Find where the given text appears and provide that cell's center as (x, y) coordinate. 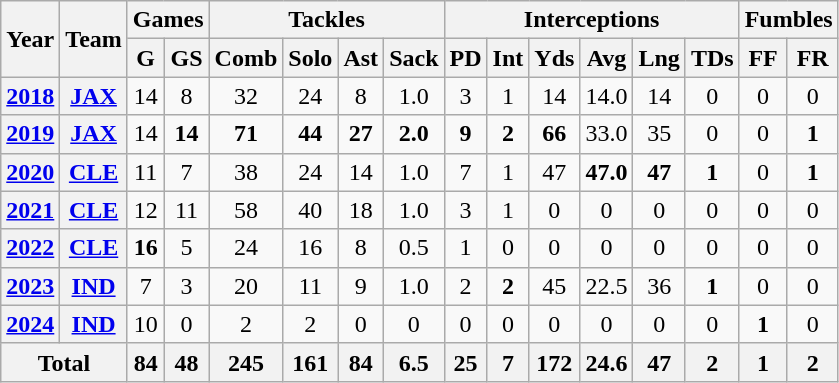
38 (246, 172)
24.6 (606, 362)
2.0 (414, 134)
Comb (246, 58)
25 (466, 362)
12 (146, 210)
Ast (361, 58)
Solo (310, 58)
66 (554, 134)
PD (466, 58)
0.5 (414, 248)
GS (186, 58)
FR (812, 58)
Sack (414, 58)
Yds (554, 58)
2024 (30, 324)
36 (659, 286)
2023 (30, 286)
Avg (606, 58)
2022 (30, 248)
22.5 (606, 286)
27 (361, 134)
35 (659, 134)
2021 (30, 210)
Int (508, 58)
TDs (712, 58)
Total (64, 362)
Interceptions (592, 20)
44 (310, 134)
Games (168, 20)
33.0 (606, 134)
Team (94, 39)
5 (186, 248)
6.5 (414, 362)
161 (310, 362)
Lng (659, 58)
40 (310, 210)
48 (186, 362)
10 (146, 324)
32 (246, 96)
2018 (30, 96)
14.0 (606, 96)
G (146, 58)
47.0 (606, 172)
20 (246, 286)
245 (246, 362)
45 (554, 286)
Fumbles (788, 20)
2019 (30, 134)
FF (763, 58)
Tackles (326, 20)
18 (361, 210)
172 (554, 362)
71 (246, 134)
58 (246, 210)
2020 (30, 172)
Year (30, 39)
